Locate the cell with the specified text and output its (X, Y) center coordinate. 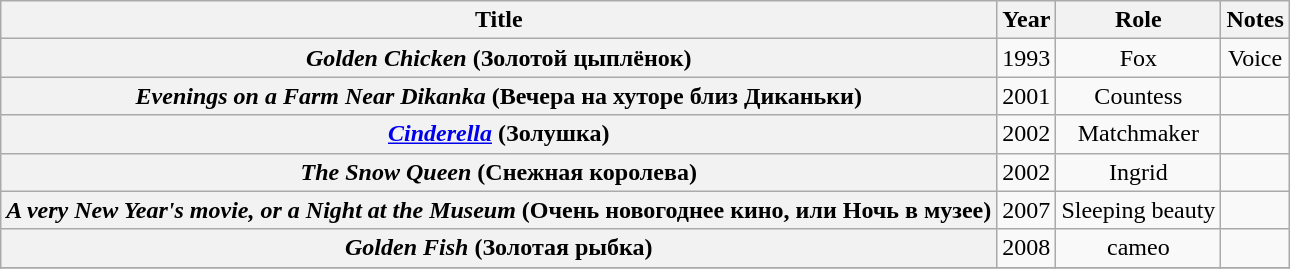
Notes (1255, 20)
A very New Year's movie, or a Night at the Museum (Очень новогоднее кино, или Ночь в музее) (499, 210)
Golden Chicken (Золотой цыплёнок) (499, 58)
2008 (1026, 248)
Ingrid (1138, 172)
Title (499, 20)
Golden Fish (Золотая рыбка) (499, 248)
cameo (1138, 248)
Sleeping beauty (1138, 210)
2007 (1026, 210)
Voice (1255, 58)
Fox (1138, 58)
Countess (1138, 96)
2001 (1026, 96)
Evenings on a Farm Near Dikanka (Вечера на хуторе близ Диканьки) (499, 96)
Matchmaker (1138, 134)
Role (1138, 20)
Year (1026, 20)
1993 (1026, 58)
The Snow Queen (Снежная королева) (499, 172)
Cinderella (Золушка) (499, 134)
